Find where the given text appears and provide that cell's center as (X, Y) coordinate. 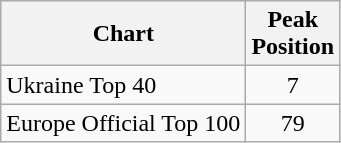
Chart (124, 34)
7 (293, 85)
Ukraine Top 40 (124, 85)
79 (293, 123)
Europe Official Top 100 (124, 123)
PeakPosition (293, 34)
